Pinpoint the cell where the given text exists, returning its [x, y] midpoint coordinate. 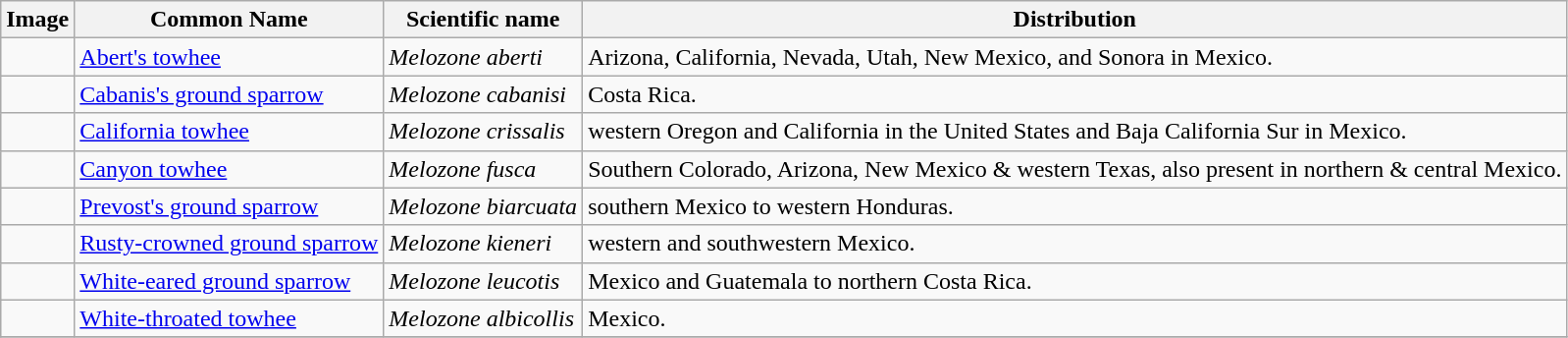
Distribution [1075, 20]
Prevost's ground sparrow [230, 206]
Mexico and Guatemala to northern Costa Rica. [1075, 281]
Melozone fusca [483, 169]
Arizona, California, Nevada, Utah, New Mexico, and Sonora in Mexico. [1075, 57]
Common Name [230, 20]
western Oregon and California in the United States and Baja California Sur in Mexico. [1075, 132]
Melozone crissalis [483, 132]
Melozone kieneri [483, 244]
Mexico. [1075, 318]
Abert's towhee [230, 57]
southern Mexico to western Honduras. [1075, 206]
Melozone albicollis [483, 318]
White-throated towhee [230, 318]
Melozone aberti [483, 57]
Canyon towhee [230, 169]
Cabanis's ground sparrow [230, 94]
Southern Colorado, Arizona, New Mexico & western Texas, also present in northern & central Mexico. [1075, 169]
Scientific name [483, 20]
Melozone leucotis [483, 281]
California towhee [230, 132]
Melozone biarcuata [483, 206]
Melozone cabanisi [483, 94]
White-eared ground sparrow [230, 281]
Image [37, 20]
Rusty-crowned ground sparrow [230, 244]
western and southwestern Mexico. [1075, 244]
Costa Rica. [1075, 94]
